Output the [X, Y] coordinate of the center of the cell containing the given text.  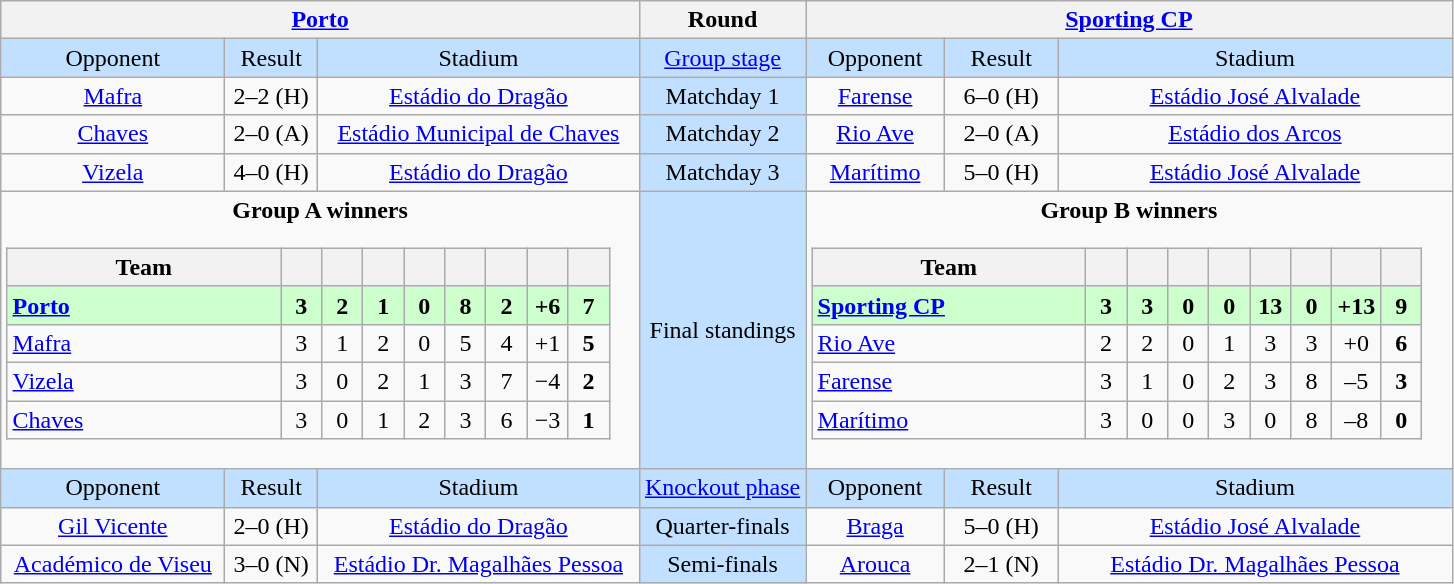
Knockout phase [722, 488]
–8 [1356, 420]
+0 [1356, 343]
Estádio dos Arcos [1255, 134]
+6 [548, 305]
Round [722, 20]
13 [1270, 305]
Matchday 2 [722, 134]
2–2 (H) [272, 96]
−3 [548, 420]
Braga [876, 526]
Group stage [722, 58]
Arouca [876, 564]
2–1 (N) [1000, 564]
Estádio Municipal de Chaves [478, 134]
Académico de Viseu [113, 564]
Group A winners Team Porto 3 2 1 0 8 2 +6 7 Mafra 3 1 2 0 5 4 +1 5 Vizela 3 0 2 1 3 7 −4 2 Chaves 3 0 1 2 3 6 −3 1 [320, 330]
Gil Vicente [113, 526]
4 [506, 343]
9 [1402, 305]
6–0 (H) [1000, 96]
Semi-finals [722, 564]
−4 [548, 382]
3–0 (N) [272, 564]
–5 [1356, 382]
Quarter-finals [722, 526]
4–0 (H) [272, 172]
Final standings [722, 330]
2–0 (H) [272, 526]
Group B winners Team Sporting CP 3 3 0 0 13 0 +13 9 Rio Ave 2 2 0 1 3 3 +0 6 Farense 3 1 0 2 3 8 –5 3 Marítimo 3 0 0 3 0 8 –8 0 [1129, 330]
+1 [548, 343]
+13 [1356, 305]
Matchday 1 [722, 96]
Matchday 3 [722, 172]
